Determine the [x, y] coordinate at the center of the cell enclosing the given text.  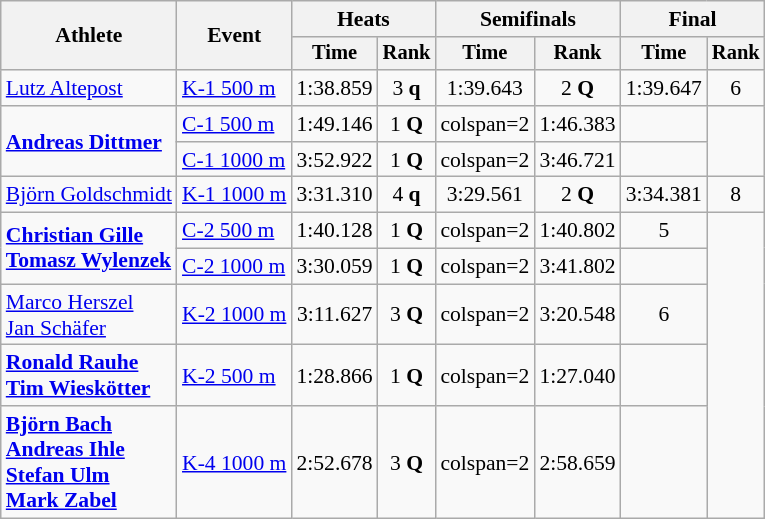
K-2 1000 m [234, 314]
Andreas Dittmer [89, 142]
8 [736, 195]
1:27.040 [577, 376]
3:30.059 [334, 267]
3:52.922 [334, 160]
1:38.859 [334, 88]
Björn BachAndreas IhleStefan UlmMark Zabel [89, 462]
C-2 1000 m [234, 267]
Ronald RauheTim Wieskötter [89, 376]
2:52.678 [334, 462]
3:11.627 [334, 314]
3:20.548 [577, 314]
Athlete [89, 36]
3:29.561 [484, 195]
K-1 1000 m [234, 195]
Heats [363, 19]
Semifinals [528, 19]
C-1 500 m [234, 124]
Event [234, 36]
3 q [407, 88]
3:41.802 [577, 267]
K-2 500 m [234, 376]
1:39.643 [484, 88]
K-1 500 m [234, 88]
Björn Goldschmidt [89, 195]
1:39.647 [664, 88]
4 q [407, 195]
1:28.866 [334, 376]
3:46.721 [577, 160]
C-2 500 m [234, 231]
1:49.146 [334, 124]
Lutz Altepost [89, 88]
Christian GilleTomasz Wylenzek [89, 248]
1:46.383 [577, 124]
1:40.802 [577, 231]
Final [693, 19]
3:31.310 [334, 195]
2:58.659 [577, 462]
5 [664, 231]
Marco HerszelJan Schäfer [89, 314]
C-1 1000 m [234, 160]
K-4 1000 m [234, 462]
3:34.381 [664, 195]
1:40.128 [334, 231]
